For the text-containing cell, return its midpoint in (x, y) coordinate format. 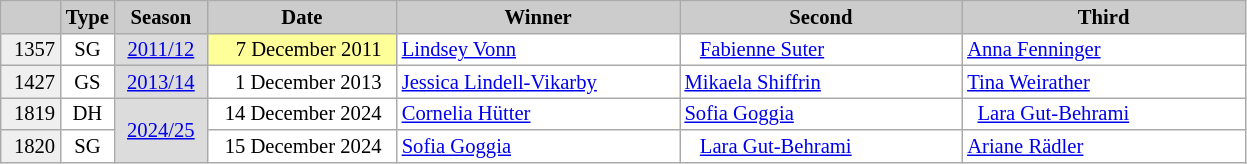
Tina Weirather (1104, 81)
Jessica Lindell-Vikarby (538, 81)
Season (161, 16)
1819 (30, 113)
Second (822, 16)
Date (302, 16)
2024/25 (161, 129)
14 December 2024 (302, 113)
Winner (538, 16)
7 December 2011 (302, 49)
Third (1104, 16)
Fabienne Suter (822, 49)
Type (88, 16)
15 December 2024 (302, 146)
Ariane Rädler (1104, 146)
Lindsey Vonn (538, 49)
1820 (30, 146)
DH (88, 113)
GS (88, 81)
1357 (30, 49)
2013/14 (161, 81)
Mikaela Shiffrin (822, 81)
2011/12 (161, 49)
Cornelia Hütter (538, 113)
Anna Fenninger (1104, 49)
1427 (30, 81)
1 December 2013 (302, 81)
